Pinpoint the cell where the given text exists, returning its (X, Y) midpoint coordinate. 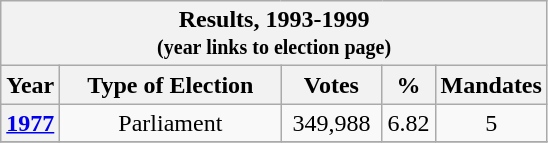
Type of Election (170, 85)
Votes (332, 85)
Mandates (491, 85)
Parliament (170, 123)
% (408, 85)
6.82 (408, 123)
349,988 (332, 123)
Results, 1993-1999(year links to election page) (274, 34)
1977 (30, 123)
5 (491, 123)
Year (30, 85)
